Search for the cell housing the specified text and yield its (x, y) center coordinate. 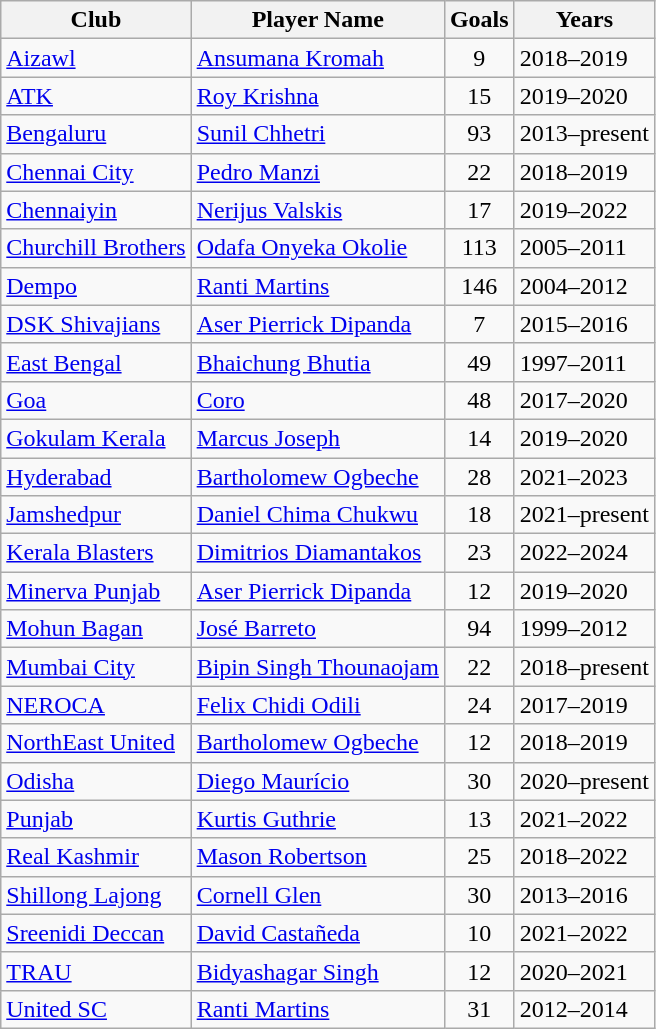
10 (479, 933)
2013–2016 (584, 895)
28 (479, 477)
Years (584, 20)
2022–2024 (584, 553)
Nerijus Valskis (318, 210)
Jamshedpur (96, 515)
93 (479, 134)
Ansumana Kromah (318, 58)
1999–2012 (584, 629)
15 (479, 96)
Sreenidi Deccan (96, 933)
48 (479, 400)
Coro (318, 400)
Kurtis Guthrie (318, 819)
TRAU (96, 971)
Marcus Joseph (318, 438)
Bhaichung Bhutia (318, 362)
1997–2011 (584, 362)
31 (479, 1009)
Bipin Singh Thounaojam (318, 667)
Bidyashagar Singh (318, 971)
Chennai City (96, 172)
14 (479, 438)
2019–2022 (584, 210)
Pedro Manzi (318, 172)
2005–2011 (584, 248)
2020–2021 (584, 971)
Aizawl (96, 58)
23 (479, 553)
2017–2020 (584, 400)
Churchill Brothers (96, 248)
United SC (96, 1009)
2018–2022 (584, 857)
DSK Shivajians (96, 324)
49 (479, 362)
94 (479, 629)
Chennaiyin (96, 210)
Kerala Blasters (96, 553)
José Barreto (318, 629)
113 (479, 248)
Felix Chidi Odili (318, 705)
18 (479, 515)
2004–2012 (584, 286)
2020–present (584, 781)
17 (479, 210)
2012–2014 (584, 1009)
13 (479, 819)
ATK (96, 96)
Odisha (96, 781)
Sunil Chhetri (318, 134)
Dempo (96, 286)
Punjab (96, 819)
Goals (479, 20)
2017–2019 (584, 705)
7 (479, 324)
NEROCA (96, 705)
Player Name (318, 20)
Bengaluru (96, 134)
Cornell Glen (318, 895)
2018–present (584, 667)
David Castañeda (318, 933)
Gokulam Kerala (96, 438)
Mohun Bagan (96, 629)
Goa (96, 400)
Minerva Punjab (96, 591)
Dimitrios Diamantakos (318, 553)
24 (479, 705)
2021–2023 (584, 477)
Real Kashmir (96, 857)
East Bengal (96, 362)
2015–2016 (584, 324)
Mason Robertson (318, 857)
9 (479, 58)
Daniel Chima Chukwu (318, 515)
2013–present (584, 134)
Diego Maurício (318, 781)
Odafa Onyeka Okolie (318, 248)
Hyderabad (96, 477)
Shillong Lajong (96, 895)
NorthEast United (96, 743)
25 (479, 857)
Roy Krishna (318, 96)
Mumbai City (96, 667)
Club (96, 20)
2021–present (584, 515)
146 (479, 286)
